Return [X, Y] of the center of cell containing provided text 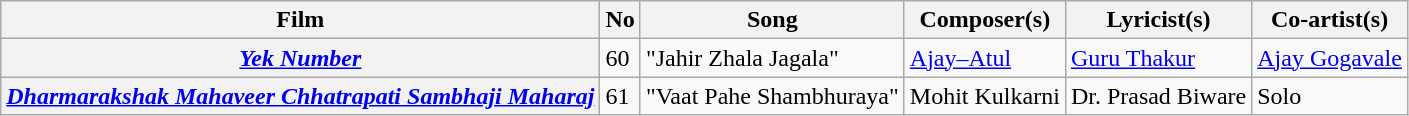
Lyricist(s) [1158, 20]
Guru Thakur [1158, 58]
Ajay Gogavale [1330, 58]
61 [620, 96]
Composer(s) [984, 20]
60 [620, 58]
Co-artist(s) [1330, 20]
No [620, 20]
Dharmarakshak Mahaveer Chhatrapati Sambhaji Maharaj [300, 96]
Ajay–Atul [984, 58]
"Jahir Zhala Jagala" [772, 58]
Song [772, 20]
Dr. Prasad Biware [1158, 96]
Yek Number [300, 58]
Film [300, 20]
"Vaat Pahe Shambhuraya" [772, 96]
Solo [1330, 96]
Mohit Kulkarni [984, 96]
